Provide the [x, y] coordinate of the cell's center where the given text is located.  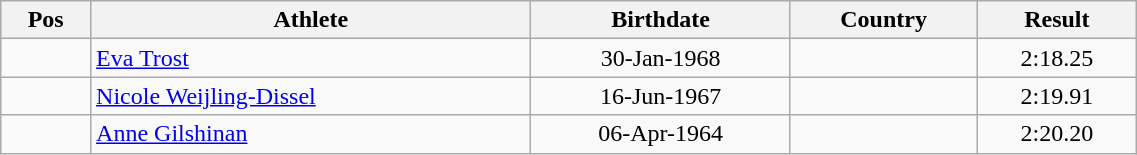
Result [1057, 20]
Pos [46, 20]
Country [884, 20]
2:18.25 [1057, 58]
2:20.20 [1057, 134]
16-Jun-1967 [660, 96]
06-Apr-1964 [660, 134]
Nicole Weijling-Dissel [311, 96]
Athlete [311, 20]
Birthdate [660, 20]
Anne Gilshinan [311, 134]
2:19.91 [1057, 96]
30-Jan-1968 [660, 58]
Eva Trost [311, 58]
